Search for the cell housing the specified text and yield its (X, Y) center coordinate. 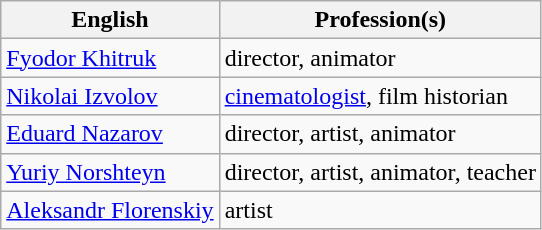
director, animator (380, 58)
artist (380, 210)
Yuriy Norshteyn (110, 172)
Fyodor Khitruk (110, 58)
Profession(s) (380, 20)
Nikolai Izvolov (110, 96)
cinematologist, film historian (380, 96)
director, artist, animator, teacher (380, 172)
Eduard Nazarov (110, 134)
director, artist, animator (380, 134)
Aleksandr Florenskiy (110, 210)
English (110, 20)
